Locate the cell with the specified text and output its (X, Y) center coordinate. 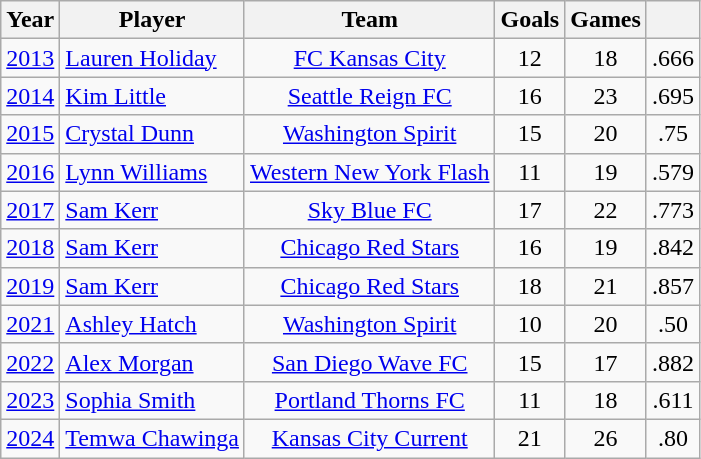
22 (606, 210)
.773 (672, 210)
2013 (30, 58)
San Diego Wave FC (369, 362)
Kansas City Current (369, 438)
.857 (672, 286)
Team (369, 20)
Crystal Dunn (152, 134)
Alex Morgan (152, 362)
2018 (30, 248)
2015 (30, 134)
12 (530, 58)
Seattle Reign FC (369, 96)
Player (152, 20)
2022 (30, 362)
Year (30, 20)
2014 (30, 96)
Western New York Flash (369, 172)
.666 (672, 58)
.75 (672, 134)
Games (606, 20)
Lynn Williams (152, 172)
Temwa Chawinga (152, 438)
.80 (672, 438)
FC Kansas City (369, 58)
Kim Little (152, 96)
.579 (672, 172)
Sky Blue FC (369, 210)
2024 (30, 438)
Sophia Smith (152, 400)
.882 (672, 362)
.695 (672, 96)
2021 (30, 324)
2019 (30, 286)
Ashley Hatch (152, 324)
2016 (30, 172)
.842 (672, 248)
.50 (672, 324)
Goals (530, 20)
10 (530, 324)
.611 (672, 400)
Lauren Holiday (152, 58)
23 (606, 96)
2023 (30, 400)
Portland Thorns FC (369, 400)
2017 (30, 210)
26 (606, 438)
